Extract the [x, y] coordinate from the center of the cell holding the provided text.  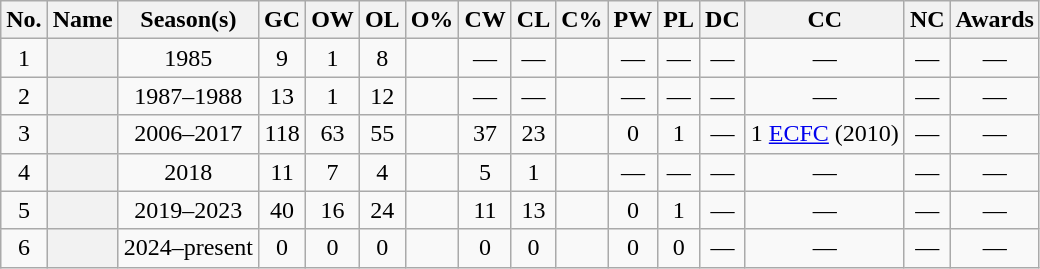
OW [333, 20]
2024–present [188, 248]
12 [382, 96]
118 [282, 134]
1 ECFC (2010) [824, 134]
23 [533, 134]
2006–2017 [188, 134]
DC [723, 20]
2019–2023 [188, 210]
CL [533, 20]
No. [24, 20]
40 [282, 210]
PW [633, 20]
2018 [188, 172]
Season(s) [188, 20]
PL [679, 20]
8 [382, 58]
CW [485, 20]
1987–1988 [188, 96]
1985 [188, 58]
3 [24, 134]
CC [824, 20]
Name [82, 20]
Awards [994, 20]
63 [333, 134]
9 [282, 58]
NC [927, 20]
6 [24, 248]
OL [382, 20]
2 [24, 96]
O% [432, 20]
55 [382, 134]
GC [282, 20]
7 [333, 172]
37 [485, 134]
24 [382, 210]
16 [333, 210]
C% [582, 20]
